Locate the cell with the specified text and output its (x, y) center coordinate. 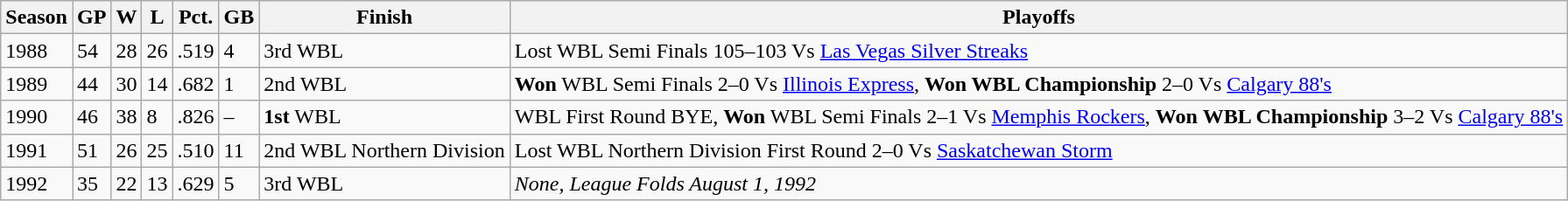
28 (126, 51)
11 (239, 150)
Season (37, 17)
54 (91, 51)
5 (239, 184)
1992 (37, 184)
Lost WBL Semi Finals 105–103 Vs Las Vegas Silver Streaks (1038, 51)
GP (91, 17)
GB (239, 17)
2nd WBL Northern Division (384, 150)
51 (91, 150)
Lost WBL Northern Division First Round 2–0 Vs Saskatchewan Storm (1038, 150)
1990 (37, 117)
4 (239, 51)
.510 (196, 150)
L (158, 17)
Won WBL Semi Finals 2–0 Vs Illinois Express, Won WBL Championship 2–0 Vs Calgary 88's (1038, 84)
1 (239, 84)
25 (158, 150)
1st WBL (384, 117)
.629 (196, 184)
1989 (37, 84)
8 (158, 117)
1991 (37, 150)
44 (91, 84)
.826 (196, 117)
W (126, 17)
22 (126, 184)
.682 (196, 84)
46 (91, 117)
.519 (196, 51)
35 (91, 184)
13 (158, 184)
None, League Folds August 1, 1992 (1038, 184)
WBL First Round BYE, Won WBL Semi Finals 2–1 Vs Memphis Rockers, Won WBL Championship 3–2 Vs Calgary 88's (1038, 117)
30 (126, 84)
Pct. (196, 17)
2nd WBL (384, 84)
14 (158, 84)
1988 (37, 51)
Playoffs (1038, 17)
– (239, 117)
38 (126, 117)
Finish (384, 17)
